Scan for the cell matching the given text and deliver its [x, y] coordinate at center. 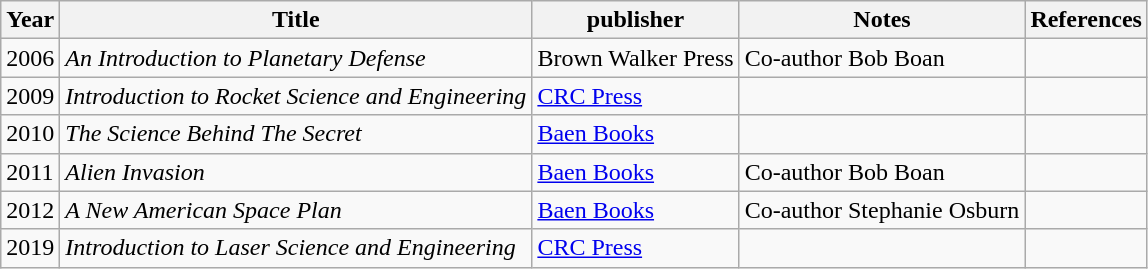
A New American Space Plan [296, 210]
2012 [30, 210]
Notes [882, 20]
Brown Walker Press [636, 58]
Introduction to Rocket Science and Engineering [296, 96]
Year [30, 20]
2019 [30, 248]
2010 [30, 134]
publisher [636, 20]
Introduction to Laser Science and Engineering [296, 248]
2011 [30, 172]
2006 [30, 58]
An Introduction to Planetary Defense [296, 58]
Alien Invasion [296, 172]
References [1086, 20]
2009 [30, 96]
Co-author Stephanie Osburn [882, 210]
Title [296, 20]
The Science Behind The Secret [296, 134]
